Return the (x, y) coordinate for the center point of the cell that contains the specified text.  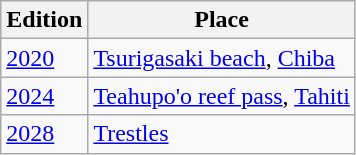
Edition (44, 20)
Place (222, 20)
Trestles (222, 134)
2020 (44, 58)
Teahupo'o reef pass, Tahiti (222, 96)
2024 (44, 96)
2028 (44, 134)
Tsurigasaki beach, Chiba (222, 58)
